Determine the (X, Y) coordinate at the center of the cell enclosing the given text.  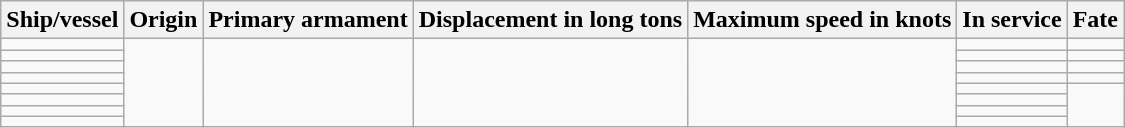
Ship/vessel (62, 20)
Fate (1095, 20)
In service (1012, 20)
Displacement in long tons (550, 20)
Origin (164, 20)
Primary armament (308, 20)
Maximum speed in knots (822, 20)
